Scan for the cell matching the given text and deliver its [x, y] coordinate at center. 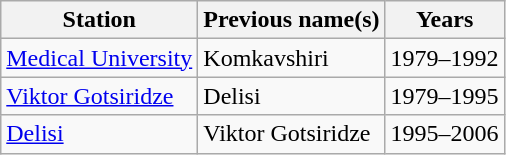
Station [100, 20]
1979–1995 [444, 96]
Komkavshiri [292, 58]
1995–2006 [444, 134]
Previous name(s) [292, 20]
Medical University [100, 58]
Years [444, 20]
1979–1992 [444, 58]
